Capture the cell that displays the provided text and extract its [X, Y] central coordinate. 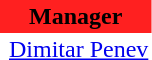
Manager [76, 16]
